Locate the cell with the specified text and output its [X, Y] center coordinate. 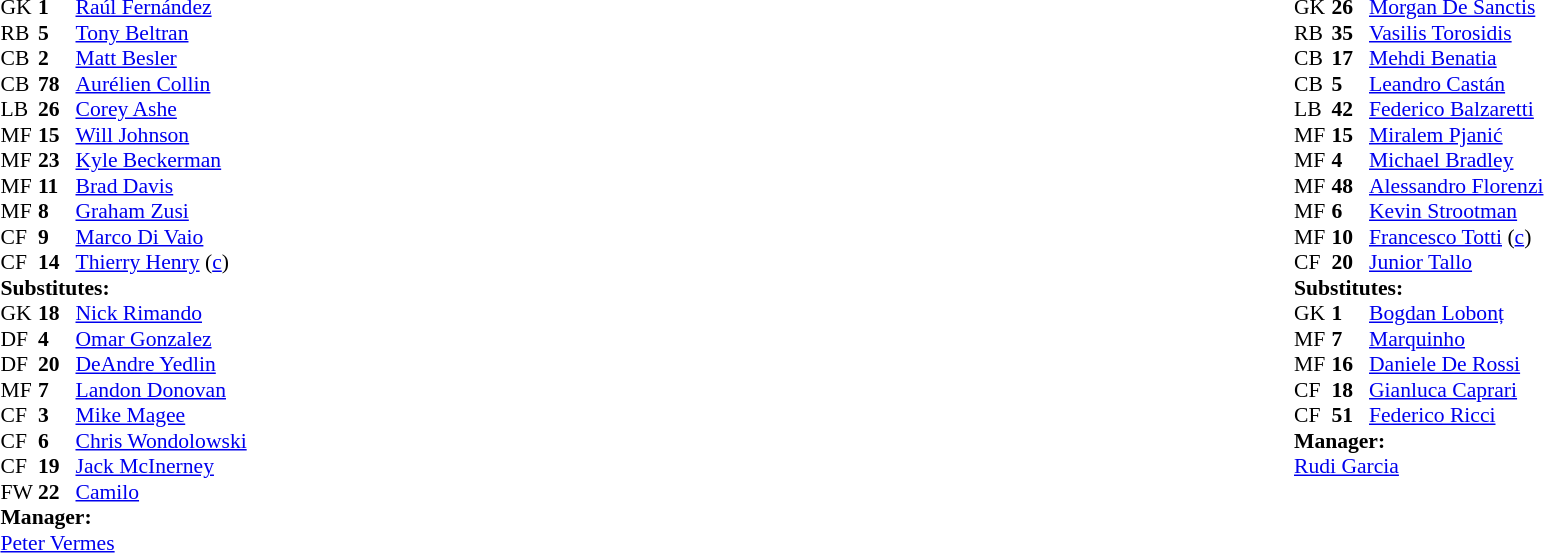
Landon Donovan [162, 390]
Camilo [162, 492]
9 [57, 237]
Junior Tallo [1456, 263]
Thierry Henry (c) [162, 263]
1 [1351, 313]
Leandro Castán [1456, 84]
Francesco Totti (c) [1456, 237]
Nick Rimando [162, 313]
51 [1351, 415]
17 [1351, 59]
48 [1351, 186]
16 [1351, 365]
Federico Balzaretti [1456, 109]
Miralem Pjanić [1456, 135]
11 [57, 186]
3 [57, 415]
35 [1351, 33]
Chris Wondolowski [162, 441]
8 [57, 211]
Brad Davis [162, 186]
19 [57, 467]
14 [57, 263]
Bogdan Lobonț [1456, 313]
Rudi Garcia [1418, 467]
Mehdi Benatia [1456, 59]
Graham Zusi [162, 211]
Mike Magee [162, 415]
78 [57, 84]
Corey Ashe [162, 109]
Aurélien Collin [162, 84]
22 [57, 492]
DeAndre Yedlin [162, 365]
Marco Di Vaio [162, 237]
23 [57, 161]
42 [1351, 109]
Will Johnson [162, 135]
Federico Ricci [1456, 415]
Alessandro Florenzi [1456, 186]
Daniele De Rossi [1456, 365]
FW [19, 492]
Kevin Strootman [1456, 211]
10 [1351, 237]
Gianluca Caprari [1456, 390]
Marquinho [1456, 339]
Kyle Beckerman [162, 161]
2 [57, 59]
Omar Gonzalez [162, 339]
Michael Bradley [1456, 161]
Matt Besler [162, 59]
26 [57, 109]
Jack McInerney [162, 467]
Tony Beltran [162, 33]
Vasilis Torosidis [1456, 33]
